Identify which cell holds the provided text, then report its (x, y) central coordinate. 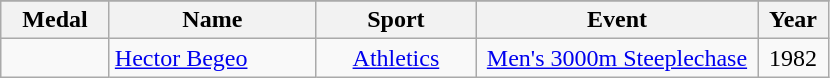
Medal (56, 20)
Name (212, 20)
Athletics (396, 58)
Event (616, 20)
Hector Begeo (212, 58)
Men's 3000m Steeplechase (616, 58)
Year (794, 20)
1982 (794, 58)
Sport (396, 20)
